Scan for the cell matching the given text and deliver its (X, Y) coordinate at center. 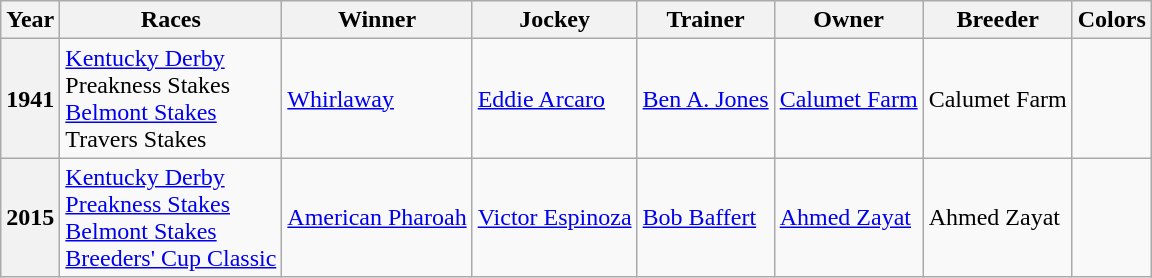
Kentucky DerbyPreakness StakesBelmont StakesTravers Stakes (171, 98)
Victor Espinoza (554, 218)
Ben A. Jones (706, 98)
Breeder (998, 20)
Kentucky DerbyPreakness StakesBelmont StakesBreeders' Cup Classic (171, 218)
Trainer (706, 20)
Jockey (554, 20)
Bob Baffert (706, 218)
Races (171, 20)
Eddie Arcaro (554, 98)
1941 (30, 98)
Year (30, 20)
2015 (30, 218)
Owner (848, 20)
Winner (377, 20)
Whirlaway (377, 98)
American Pharoah (377, 218)
Colors (1112, 20)
